Provide the [x, y] coordinate of the cell's center where the given text is located.  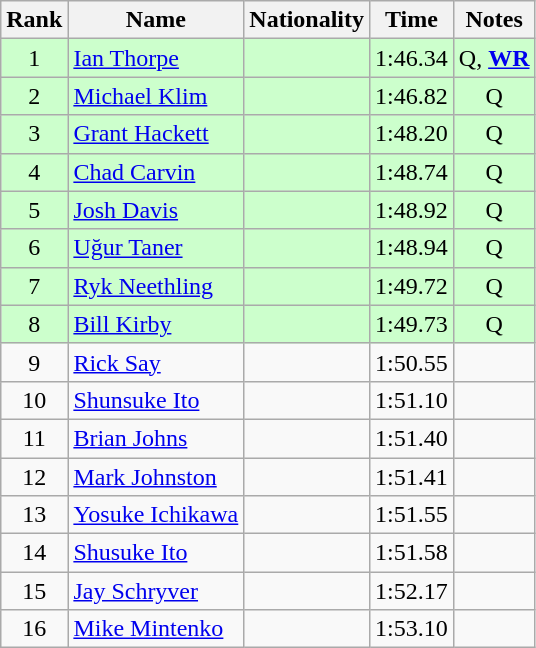
1:52.17 [412, 591]
4 [34, 172]
Yosuke Ichikawa [156, 515]
13 [34, 515]
11 [34, 438]
Bill Kirby [156, 324]
Notes [494, 20]
1:49.73 [412, 324]
Mike Mintenko [156, 629]
1:51.58 [412, 553]
1:53.10 [412, 629]
Rank [34, 20]
Jay Schryver [156, 591]
1:51.10 [412, 400]
3 [34, 134]
Rick Say [156, 362]
16 [34, 629]
Josh Davis [156, 210]
Michael Klim [156, 96]
Time [412, 20]
Chad Carvin [156, 172]
Shusuke Ito [156, 553]
1:48.94 [412, 248]
Ryk Neethling [156, 286]
1:48.20 [412, 134]
15 [34, 591]
10 [34, 400]
5 [34, 210]
Q, WR [494, 58]
1:50.55 [412, 362]
1:49.72 [412, 286]
9 [34, 362]
12 [34, 477]
Uğur Taner [156, 248]
6 [34, 248]
7 [34, 286]
14 [34, 553]
1:46.34 [412, 58]
Brian Johns [156, 438]
1:48.74 [412, 172]
1 [34, 58]
Shunsuke Ito [156, 400]
1:48.92 [412, 210]
Mark Johnston [156, 477]
Nationality [307, 20]
Grant Hackett [156, 134]
1:51.40 [412, 438]
Name [156, 20]
8 [34, 324]
1:46.82 [412, 96]
1:51.41 [412, 477]
1:51.55 [412, 515]
Ian Thorpe [156, 58]
2 [34, 96]
